Identify which cell holds the provided text, then report its (x, y) central coordinate. 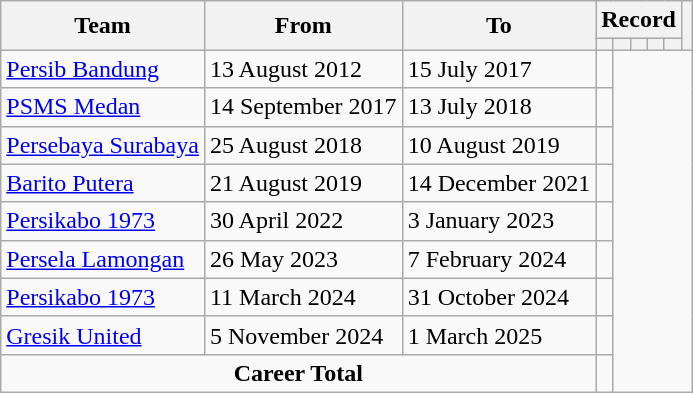
14 September 2017 (303, 107)
Barito Putera (103, 183)
Persib Bandung (103, 69)
From (303, 26)
25 August 2018 (303, 145)
7 February 2024 (499, 259)
PSMS Medan (103, 107)
13 August 2012 (303, 69)
Team (103, 26)
5 November 2024 (303, 335)
21 August 2019 (303, 183)
14 December 2021 (499, 183)
31 October 2024 (499, 297)
1 March 2025 (499, 335)
15 July 2017 (499, 69)
Persela Lamongan (103, 259)
To (499, 26)
Record (639, 20)
3 January 2023 (499, 221)
30 April 2022 (303, 221)
13 July 2018 (499, 107)
Gresik United (103, 335)
Persebaya Surabaya (103, 145)
Career Total (298, 373)
10 August 2019 (499, 145)
26 May 2023 (303, 259)
11 March 2024 (303, 297)
